Detect which cell encompasses the target text, then output its [X, Y] center coordinate. 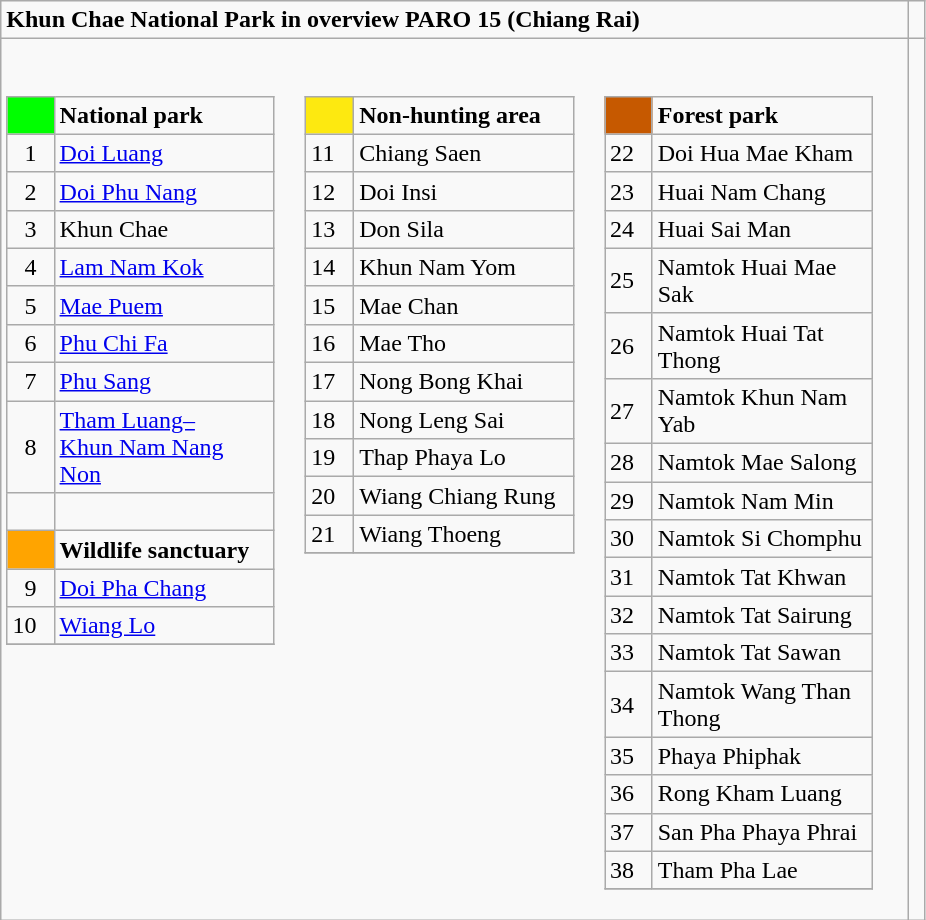
8 [30, 447]
Namtok Tat Sairung [762, 615]
Mae Chan [464, 305]
29 [629, 501]
22 [629, 153]
14 [330, 267]
Khun Chae [164, 229]
Tham Luang–Khun Nam Nang Non [164, 447]
15 [330, 305]
24 [629, 229]
Non-hunting area [464, 115]
Wildlife sanctuary [164, 550]
Namtok Mae Salong [762, 463]
Namtok Huai Mae Sak [762, 280]
7 [30, 382]
26 [629, 346]
Khun Nam Yom [464, 267]
Doi Pha Chang [164, 588]
37 [629, 832]
23 [629, 191]
33 [629, 653]
Thap Phaya Lo [464, 458]
27 [629, 410]
31 [629, 577]
6 [30, 343]
Doi Phu Nang [164, 191]
10 [30, 626]
National park [164, 115]
Mae Tho [464, 343]
Phu Chi Fa [164, 343]
16 [330, 343]
Don Sila [464, 229]
25 [629, 280]
2 [30, 191]
36 [629, 794]
28 [629, 463]
Namtok Nam Min [762, 501]
Namtok Tat Khwan [762, 577]
5 [30, 305]
13 [330, 229]
Namtok Wang Than Thong [762, 704]
Doi Luang [164, 153]
Huai Sai Man [762, 229]
Lam Nam Kok [164, 267]
Rong Kham Luang [762, 794]
35 [629, 756]
Tham Pha Lae [762, 870]
Huai Nam Chang [762, 191]
20 [330, 496]
21 [330, 534]
Doi Insi [464, 191]
32 [629, 615]
Wiang Thoeng [464, 534]
Wiang Lo [164, 626]
Nong Leng Sai [464, 420]
1 [30, 153]
Forest park [762, 115]
Namtok Tat Sawan [762, 653]
Nong Bong Khai [464, 382]
Chiang Saen [464, 153]
17 [330, 382]
34 [629, 704]
12 [330, 191]
4 [30, 267]
Doi Hua Mae Kham [762, 153]
Phu Sang [164, 382]
9 [30, 588]
Khun Chae National Park in overview PARO 15 (Chiang Rai) [454, 20]
Phaya Phiphak [762, 756]
19 [330, 458]
30 [629, 539]
Wiang Chiang Rung [464, 496]
Namtok Si Chomphu [762, 539]
Namtok Khun Nam Yab [762, 410]
18 [330, 420]
3 [30, 229]
38 [629, 870]
11 [330, 153]
Namtok Huai Tat Thong [762, 346]
Mae Puem [164, 305]
San Pha Phaya Phrai [762, 832]
